Return the (X, Y) coordinate for the center point of the cell that contains the specified text.  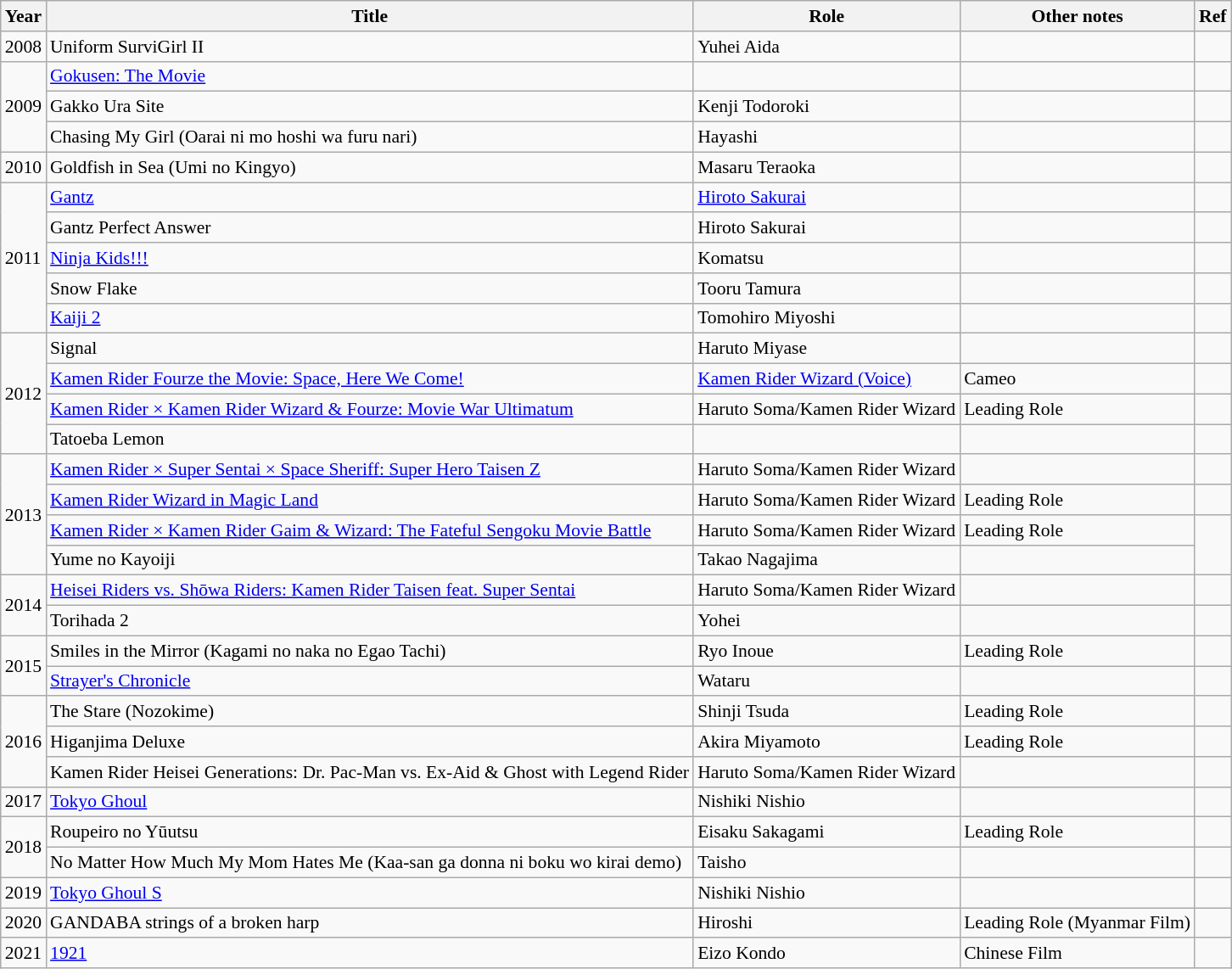
Cameo (1078, 379)
Eizo Kondo (826, 954)
2014 (24, 606)
Kamen Rider × Super Sentai × Space Sheriff: Super Hero Taisen Z (370, 470)
Heisei Riders vs. Shōwa Riders: Kamen Rider Taisen feat. Super Sentai (370, 591)
Kamen Rider Fourze the Movie: Space, Here We Come! (370, 379)
Signal (370, 349)
Other notes (1078, 16)
Ref (1212, 16)
Tatoeba Lemon (370, 440)
No Matter How Much My Mom Hates Me (Kaa-san ga donna ni boku wo kirai demo) (370, 863)
Haruto Miyase (826, 349)
Gantz Perfect Answer (370, 228)
2009 (24, 107)
Gakko Ura Site (370, 107)
Wataru (826, 681)
Shinji Tsuda (826, 712)
Komatsu (826, 258)
1921 (370, 954)
Tokyo Ghoul (370, 802)
Taisho (826, 863)
2017 (24, 802)
Yohei (826, 621)
Ninja Kids!!! (370, 258)
Kamen Rider Wizard in Magic Land (370, 500)
Goldfish in Sea (Umi no Kingyo) (370, 167)
Gantz (370, 198)
2015 (24, 665)
Kaiji 2 (370, 318)
Yume no Kayoiji (370, 560)
2011 (24, 258)
Uniform SurviGirl II (370, 47)
Role (826, 16)
Year (24, 16)
Hiroshi (826, 923)
Hayashi (826, 137)
Chinese Film (1078, 954)
Higanjima Deluxe (370, 742)
Tooru Tamura (826, 288)
Kenji Todoroki (826, 107)
Tokyo Ghoul S (370, 893)
Eisaku Sakagami (826, 832)
Kamen Rider Heisei Generations: Dr. Pac-Man vs. Ex-Aid & Ghost with Legend Rider (370, 772)
Kamen Rider × Kamen Rider Gaim & Wizard: The Fateful Sengoku Movie Battle (370, 530)
Leading Role (Myanmar Film) (1078, 923)
Roupeiro no Yūutsu (370, 832)
Kamen Rider Wizard (Voice) (826, 379)
Title (370, 16)
Gokusen: The Movie (370, 76)
2016 (24, 742)
Yuhei Aida (826, 47)
Takao Nagajima (826, 560)
Snow Flake (370, 288)
Chasing My Girl (Oarai ni mo hoshi wa furu nari) (370, 137)
2019 (24, 893)
2021 (24, 954)
Smiles in the Mirror (Kagami no naka no Egao Tachi) (370, 651)
Strayer's Chronicle (370, 681)
2012 (24, 394)
Masaru Teraoka (826, 167)
2008 (24, 47)
2010 (24, 167)
The Stare (Nozokime) (370, 712)
2020 (24, 923)
2018 (24, 847)
GANDABA strings of a broken harp (370, 923)
Akira Miyamoto (826, 742)
Kamen Rider × Kamen Rider Wizard & Fourze: Movie War Ultimatum (370, 409)
Ryo Inoue (826, 651)
2013 (24, 515)
Torihada 2 (370, 621)
Tomohiro Miyoshi (826, 318)
